Find where the given text appears and provide that cell's center as [X, Y] coordinate. 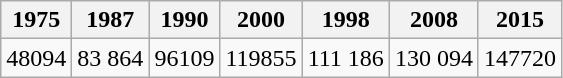
111 186 [346, 58]
2000 [261, 20]
2015 [520, 20]
147720 [520, 58]
2008 [434, 20]
48094 [36, 58]
119855 [261, 58]
1990 [184, 20]
1975 [36, 20]
130 094 [434, 58]
1998 [346, 20]
96109 [184, 58]
1987 [110, 20]
83 864 [110, 58]
